Provide the (X, Y) coordinate of the cell's center where the given text is located.  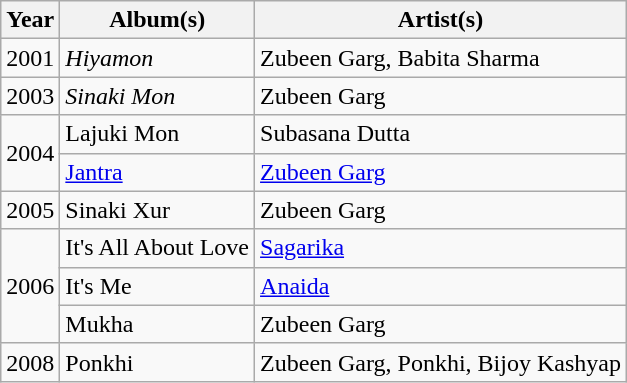
Year (30, 20)
Zubeen Garg, Babita Sharma (441, 58)
2004 (30, 153)
Hiyamon (158, 58)
Anaida (441, 286)
It's All About Love (158, 248)
Mukha (158, 324)
Artist(s) (441, 20)
Lajuki Mon (158, 134)
Subasana Dutta (441, 134)
It's Me (158, 286)
2001 (30, 58)
Ponkhi (158, 362)
Sinaki Mon (158, 96)
2003 (30, 96)
2006 (30, 286)
Sagarika (441, 248)
2008 (30, 362)
Sinaki Xur (158, 210)
Zubeen Garg, Ponkhi, Bijoy Kashyap (441, 362)
Album(s) (158, 20)
2005 (30, 210)
Jantra (158, 172)
